Return (X, Y) of the center of cell containing provided text 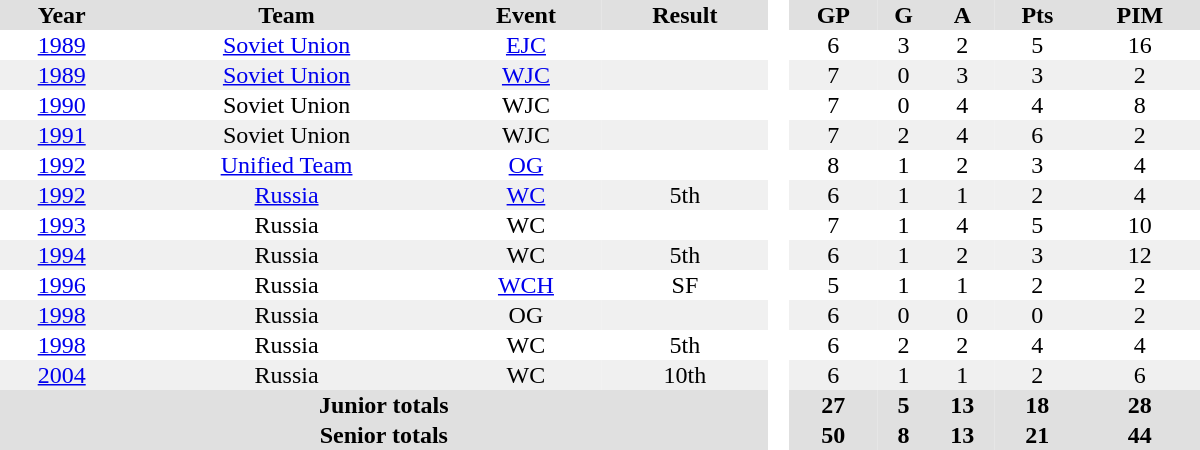
1990 (62, 105)
1994 (62, 255)
16 (1140, 45)
18 (1038, 405)
10th (684, 375)
50 (833, 435)
10 (1140, 225)
1991 (62, 135)
Pts (1038, 15)
Event (526, 15)
WCH (526, 285)
Team (286, 15)
PIM (1140, 15)
A (962, 15)
GP (833, 15)
SF (684, 285)
Senior totals (384, 435)
44 (1140, 435)
EJC (526, 45)
2004 (62, 375)
12 (1140, 255)
Year (62, 15)
G (903, 15)
Unified Team (286, 165)
Result (684, 15)
27 (833, 405)
1996 (62, 285)
21 (1038, 435)
Junior totals (384, 405)
1993 (62, 225)
28 (1140, 405)
